Pinpoint the cell where the given text exists, returning its (X, Y) midpoint coordinate. 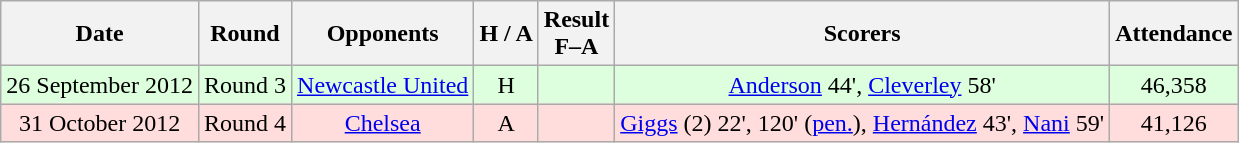
Attendance (1174, 34)
46,358 (1174, 85)
Scorers (862, 34)
31 October 2012 (100, 123)
Round 3 (244, 85)
Round (244, 34)
H / A (506, 34)
41,126 (1174, 123)
H (506, 85)
26 September 2012 (100, 85)
Newcastle United (383, 85)
Chelsea (383, 123)
Anderson 44', Cleverley 58' (862, 85)
A (506, 123)
Opponents (383, 34)
Date (100, 34)
Giggs (2) 22', 120' (pen.), Hernández 43', Nani 59' (862, 123)
Round 4 (244, 123)
ResultF–A (576, 34)
